Determine the [x, y] coordinate at the center of the cell enclosing the given text.  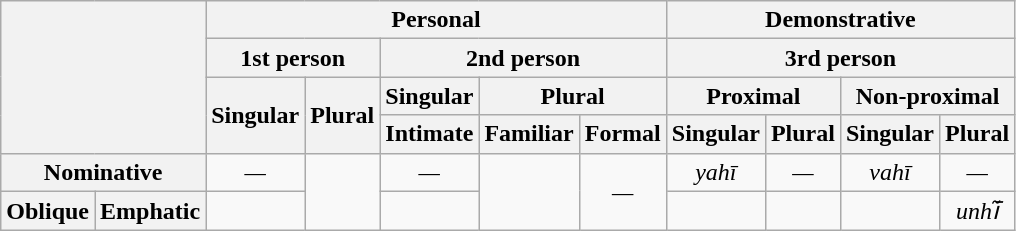
vahī [890, 172]
yahī [716, 172]
Demonstrative [840, 20]
Emphatic [150, 211]
unhī̃ [978, 211]
Intimate [430, 134]
Formal [622, 134]
Oblique [48, 211]
Nominative [104, 172]
2nd person [524, 58]
Non-proximal [927, 96]
Familiar [529, 134]
1st person [293, 58]
Proximal [753, 96]
3rd person [840, 58]
Personal [436, 20]
